Find where the given text appears and provide that cell's center as [x, y] coordinate. 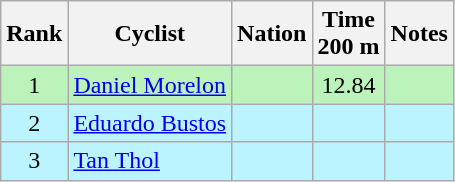
3 [34, 161]
Cyclist [150, 34]
Eduardo Bustos [150, 123]
Daniel Morelon [150, 85]
1 [34, 85]
2 [34, 123]
12.84 [348, 85]
Nation [272, 34]
Time200 m [348, 34]
Notes [419, 34]
Rank [34, 34]
Tan Thol [150, 161]
